Provide the [x, y] coordinate of the cell's center where the given text is located.  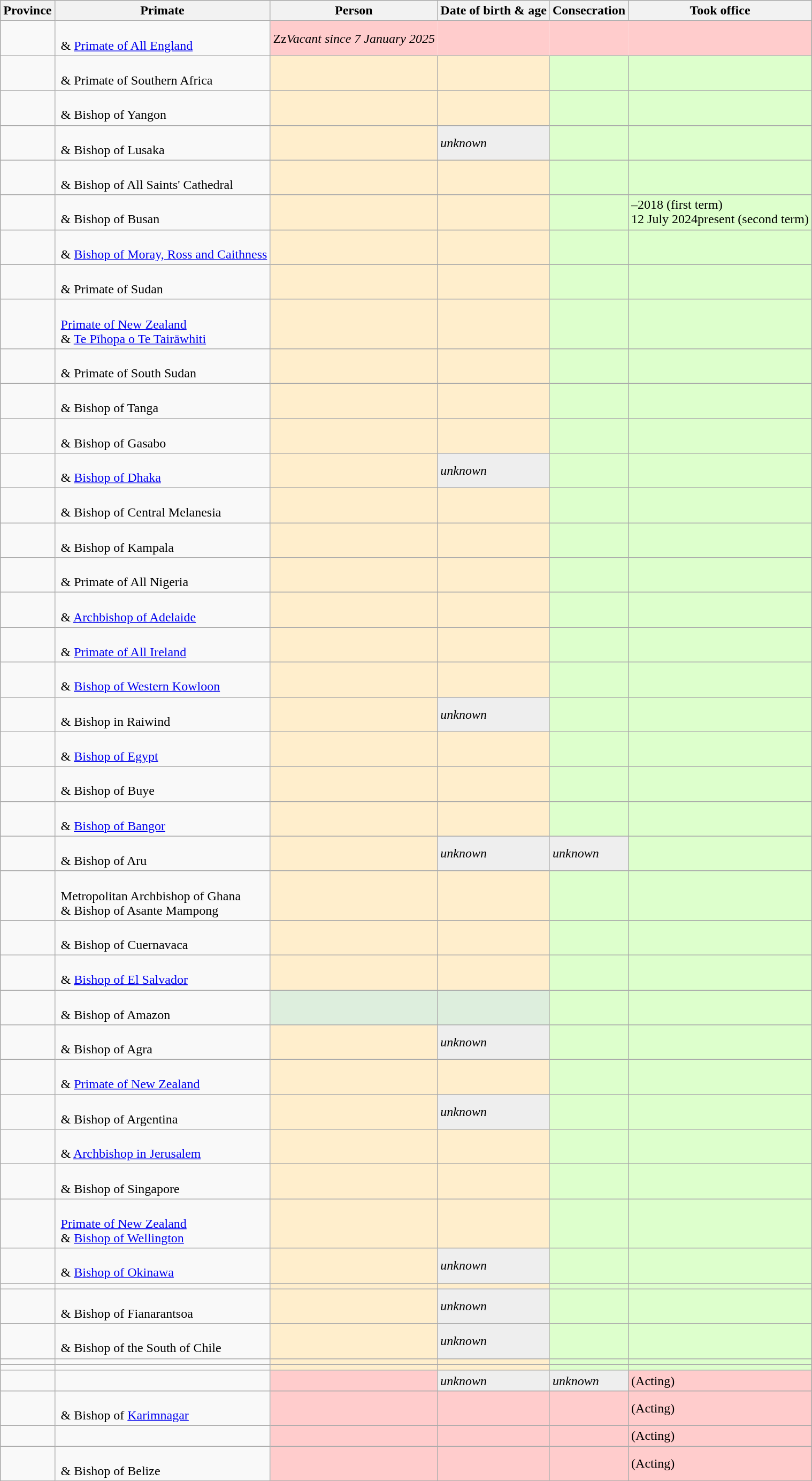
& Primate of All England [163, 39]
& Bishop of Aru [163, 853]
& Bishop of the South of Chile [163, 1341]
& Bishop of Singapore [163, 1182]
& Bishop of Bangor [163, 819]
Person [354, 11]
Primate of New Zealand & Te Pīhopa o Te Tairāwhiti [163, 324]
& Bishop of Lusaka [163, 142]
& Primate of New Zealand [163, 1077]
& Bishop of Dhaka [163, 471]
Primate [163, 11]
& Bishop of Egypt [163, 749]
Consecration [588, 11]
& Bishop of Kampala [163, 541]
& Primate of All Ireland [163, 644]
Metropolitan Archbishop of Ghana & Bishop of Asante Mampong [163, 895]
& Primate of All Nigeria [163, 575]
& Bishop of Western Kowloon [163, 680]
Date of birth & age [494, 11]
& Archbishop in Jerusalem [163, 1146]
& Bishop of Amazon [163, 1007]
& Bishop of Cuernavaca [163, 938]
& Archbishop of Adelaide [163, 610]
& Bishop of Moray, Ross and Caithness [163, 247]
& Bishop of Belize [163, 1463]
& Bishop of Agra [163, 1043]
& Bishop of Tanga [163, 400]
Province [28, 11]
& Bishop of Okinawa [163, 1265]
& Bishop of Argentina [163, 1112]
& Bishop of Central Melanesia [163, 505]
& Bishop of Fianarantsoa [163, 1306]
& Bishop of Gasabo [163, 436]
& Bishop of El Salvador [163, 972]
& Bishop of Busan [163, 212]
–2018 (first term)12 July 2024present (second term) [720, 212]
& Bishop of Yangon [163, 108]
& Bishop in Raiwind [163, 714]
& Primate of Southern Africa [163, 73]
Primate of New Zealand & Bishop of Wellington [163, 1224]
& Bishop of Karimnagar [163, 1408]
& Bishop of All Saints' Cathedral [163, 178]
& Primate of Sudan [163, 282]
Took office [720, 11]
& Primate of South Sudan [163, 366]
ZzVacant since 7 January 2025 [354, 39]
& Bishop of Buye [163, 784]
